Provide the [X, Y] coordinate of the cell's center where the given text is located.  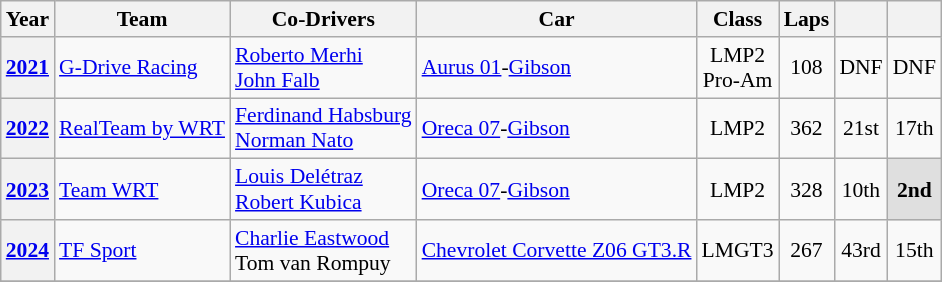
Aurus 01-Gibson [557, 68]
Co-Drivers [324, 19]
15th [914, 250]
10th [860, 190]
Team WRT [142, 190]
Car [557, 19]
21st [860, 128]
2023 [28, 190]
Ferdinand Habsburg Norman Nato [324, 128]
Roberto Merhi John Falb [324, 68]
RealTeam by WRT [142, 128]
LMGT3 [738, 250]
Chevrolet Corvette Z06 GT3.R [557, 250]
Laps [807, 19]
Team [142, 19]
Charlie Eastwood Tom van Rompuy [324, 250]
Class [738, 19]
TF Sport [142, 250]
G-Drive Racing [142, 68]
108 [807, 68]
43rd [860, 250]
17th [914, 128]
Year [28, 19]
267 [807, 250]
Louis Delétraz Robert Kubica [324, 190]
2nd [914, 190]
LMP2Pro-Am [738, 68]
362 [807, 128]
2021 [28, 68]
2022 [28, 128]
328 [807, 190]
2024 [28, 250]
